Search for the cell housing the specified text and yield its [x, y] center coordinate. 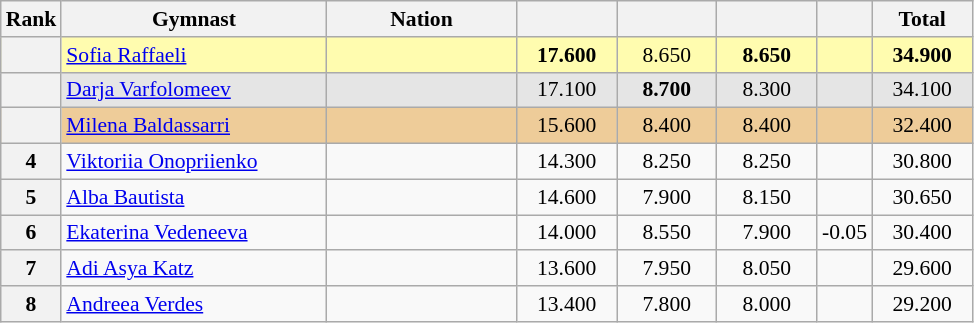
Milena Baldassarri [194, 126]
14.600 [567, 197]
13.600 [567, 269]
Adi Asya Katz [194, 269]
Andreea Verdes [194, 304]
34.900 [922, 55]
Viktoriia Onopriienko [194, 162]
Nation [421, 19]
8 [32, 304]
7 [32, 269]
Gymnast [194, 19]
6 [32, 233]
Alba Bautista [194, 197]
Sofia Raffaeli [194, 55]
8.300 [767, 90]
5 [32, 197]
30.650 [922, 197]
7.800 [667, 304]
-0.05 [844, 233]
15.600 [567, 126]
8.050 [767, 269]
8.700 [667, 90]
13.400 [567, 304]
32.400 [922, 126]
34.100 [922, 90]
Rank [32, 19]
14.300 [567, 162]
7.950 [667, 269]
8.000 [767, 304]
17.600 [567, 55]
Darja Varfolomeev [194, 90]
8.550 [667, 233]
29.600 [922, 269]
14.000 [567, 233]
30.400 [922, 233]
17.100 [567, 90]
4 [32, 162]
Total [922, 19]
30.800 [922, 162]
Ekaterina Vedeneeva [194, 233]
29.200 [922, 304]
8.150 [767, 197]
